For the text-containing cell, return its midpoint in (X, Y) coordinate format. 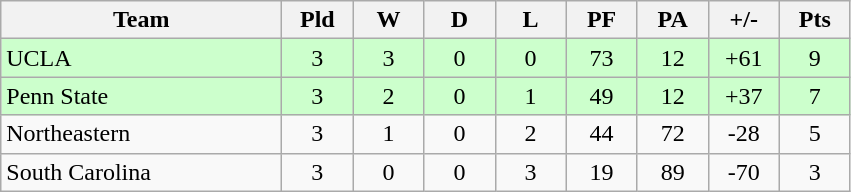
+/- (744, 20)
Penn State (142, 96)
Pts (814, 20)
49 (602, 96)
-70 (744, 172)
Team (142, 20)
Northeastern (142, 134)
44 (602, 134)
+61 (744, 58)
-28 (744, 134)
Pld (318, 20)
+37 (744, 96)
UCLA (142, 58)
89 (672, 172)
5 (814, 134)
7 (814, 96)
South Carolina (142, 172)
D (460, 20)
19 (602, 172)
W (388, 20)
L (530, 20)
PA (672, 20)
PF (602, 20)
9 (814, 58)
73 (602, 58)
72 (672, 134)
